From the cell containing the given text, extract its center point as (x, y) coordinate. 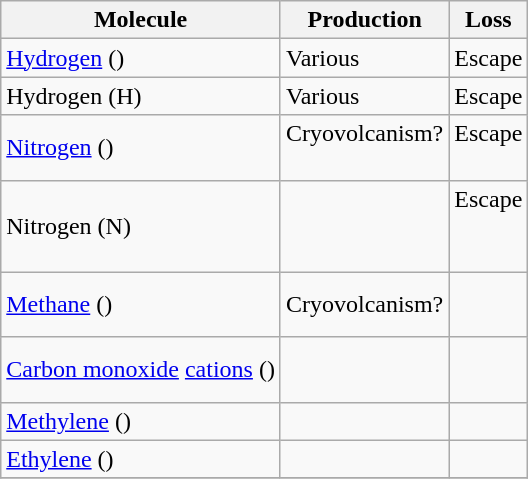
Nitrogen () (141, 148)
Methylene () (141, 421)
Nitrogen (N) (141, 226)
Ethylene () (141, 459)
Methane () (141, 304)
Carbon monoxide cations () (141, 370)
Molecule (141, 20)
Hydrogen () (141, 58)
Loss (488, 20)
Hydrogen (H) (141, 96)
Production (364, 20)
